Search for the cell housing the specified text and yield its (X, Y) center coordinate. 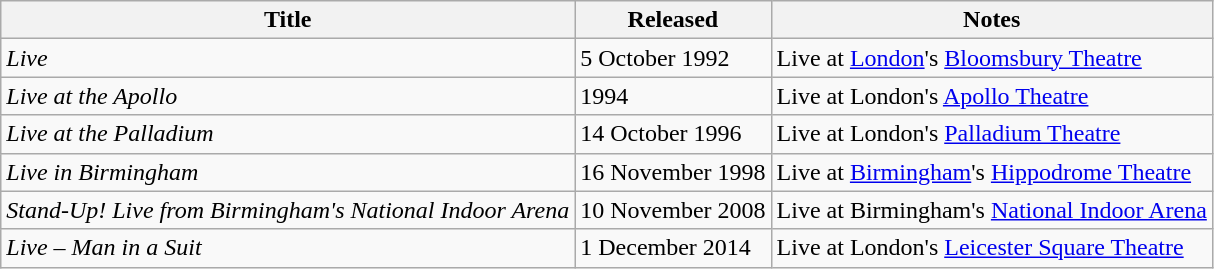
16 November 1998 (673, 172)
Live (288, 58)
10 November 2008 (673, 210)
Live in Birmingham (288, 172)
1 December 2014 (673, 248)
Live at London's Palladium Theatre (992, 134)
Live at Birmingham's National Indoor Arena (992, 210)
Live at the Apollo (288, 96)
5 October 1992 (673, 58)
14 October 1996 (673, 134)
Live – Man in a Suit (288, 248)
Live at London's Apollo Theatre (992, 96)
Live at London's Bloomsbury Theatre (992, 58)
Live at Birmingham's Hippodrome Theatre (992, 172)
Live at the Palladium (288, 134)
Notes (992, 20)
Stand-Up! Live from Birmingham's National Indoor Arena (288, 210)
Live at London's Leicester Square Theatre (992, 248)
Title (288, 20)
1994 (673, 96)
Released (673, 20)
